Determine the (x, y) coordinate at the center of the cell enclosing the given text.  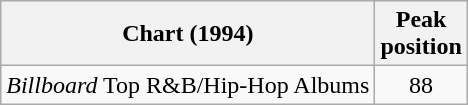
Chart (1994) (188, 34)
88 (421, 85)
Billboard Top R&B/Hip-Hop Albums (188, 85)
Peakposition (421, 34)
